Return the (x, y) coordinate for the center point of the cell that contains the specified text.  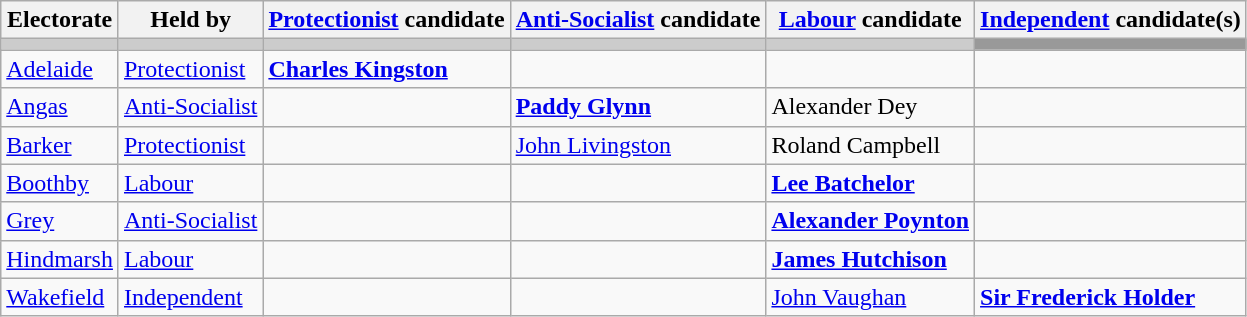
Barker (60, 145)
Wakefield (60, 297)
Roland Campbell (870, 145)
Adelaide (60, 69)
Independent candidate(s) (1111, 20)
Boothby (60, 183)
John Livingston (638, 145)
Electorate (60, 20)
Alexander Dey (870, 107)
Sir Frederick Holder (1111, 297)
Hindmarsh (60, 259)
Lee Batchelor (870, 183)
Alexander Poynton (870, 221)
Protectionist candidate (386, 20)
James Hutchison (870, 259)
Labour candidate (870, 20)
Held by (190, 20)
Grey (60, 221)
Paddy Glynn (638, 107)
John Vaughan (870, 297)
Angas (60, 107)
Independent (190, 297)
Anti-Socialist candidate (638, 20)
Charles Kingston (386, 69)
